Identify which cell holds the provided text, then report its [X, Y] central coordinate. 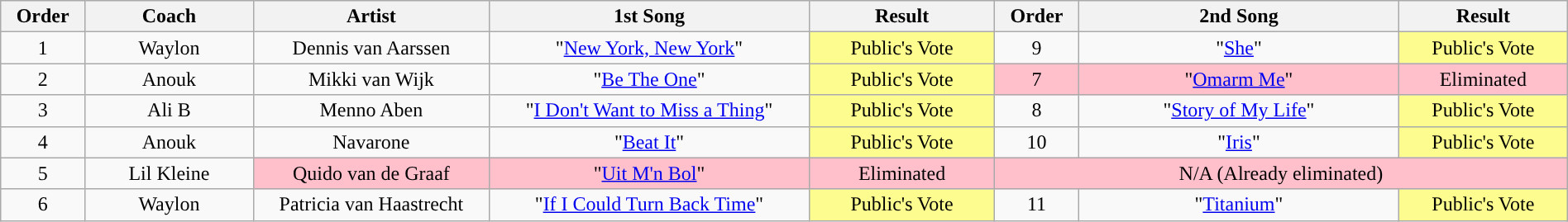
5 [43, 173]
Patricia van Haastrecht [370, 205]
11 [1037, 205]
"Iris" [1239, 142]
"Be The One" [648, 79]
"Beat It" [648, 142]
"Story of My Life" [1239, 111]
Dennis van Aarssen [370, 48]
6 [43, 205]
2 [43, 79]
Coach [170, 17]
4 [43, 142]
Lil Kleine [170, 173]
7 [1037, 79]
"New York, New York" [648, 48]
10 [1037, 142]
"Uit M'n Bol" [648, 173]
3 [43, 111]
"If I Could Turn Back Time" [648, 205]
2nd Song [1239, 17]
Navarone [370, 142]
1st Song [648, 17]
"She" [1239, 48]
"Omarm Me" [1239, 79]
9 [1037, 48]
1 [43, 48]
N/A (Already eliminated) [1282, 173]
"I Don't Want to Miss a Thing" [648, 111]
Menno Aben [370, 111]
Ali B [170, 111]
8 [1037, 111]
Quido van de Graaf [370, 173]
Mikki van Wijk [370, 79]
"Titanium" [1239, 205]
Artist [370, 17]
